Return the (X, Y) coordinate for the center point of the cell that contains the specified text.  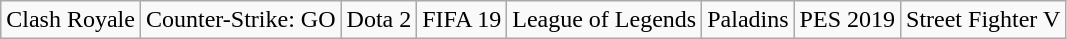
Counter-Strike: GO (240, 20)
PES 2019 (847, 20)
FIFA 19 (462, 20)
Dota 2 (379, 20)
Paladins (748, 20)
Street Fighter V (984, 20)
League of Legends (604, 20)
Clash Royale (71, 20)
